Provide the (X, Y) coordinate of the cell's center where the given text is located.  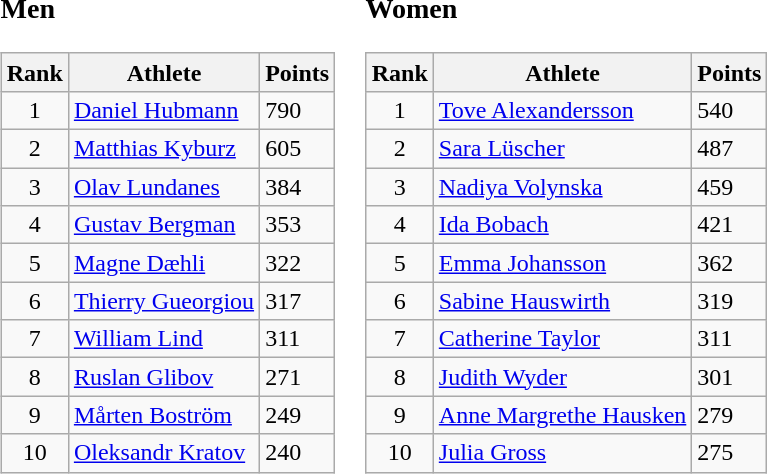
Matthias Kyburz (164, 149)
790 (298, 110)
Mårten Boström (164, 415)
Magne Dæhli (164, 263)
Gustav Bergman (164, 225)
Olav Lundanes (164, 187)
459 (730, 187)
Anne Margrethe Hausken (562, 415)
Ida Bobach (562, 225)
353 (298, 225)
Judith Wyder (562, 377)
249 (298, 415)
Catherine Taylor (562, 339)
Emma Johansson (562, 263)
Daniel Hubmann (164, 110)
Oleksandr Kratov (164, 453)
322 (298, 263)
275 (730, 453)
William Lind (164, 339)
Thierry Gueorgiou (164, 301)
Nadiya Volynska (562, 187)
301 (730, 377)
421 (730, 225)
279 (730, 415)
362 (730, 263)
319 (730, 301)
605 (298, 149)
271 (298, 377)
Sabine Hauswirth (562, 301)
Tove Alexandersson (562, 110)
Sara Lüscher (562, 149)
Julia Gross (562, 453)
Ruslan Glibov (164, 377)
384 (298, 187)
317 (298, 301)
487 (730, 149)
240 (298, 453)
540 (730, 110)
